From the cell containing the given text, extract its center point as [x, y] coordinate. 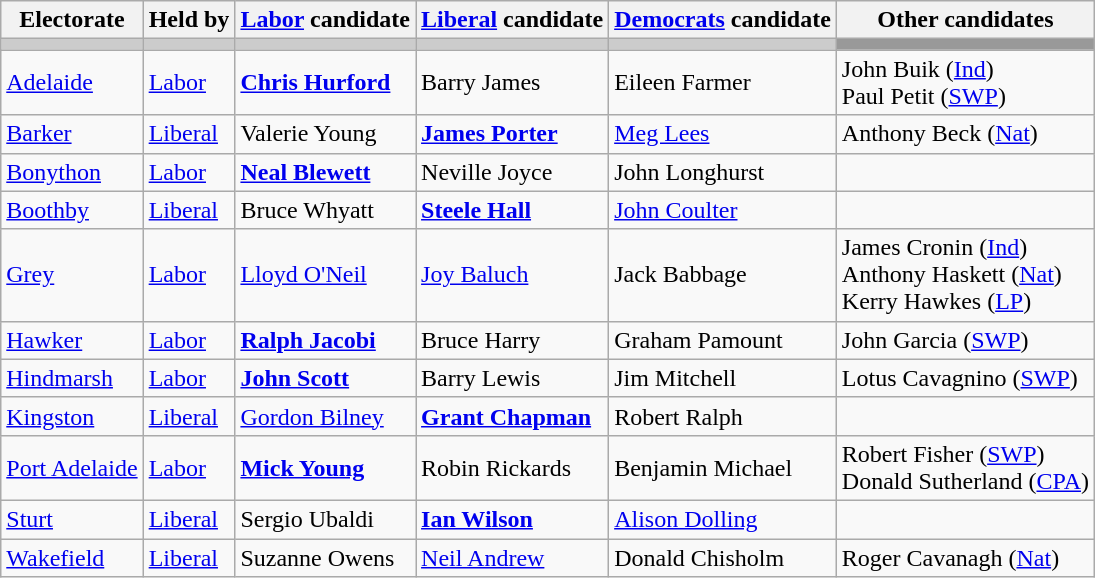
Sturt [72, 519]
Joy Baluch [512, 275]
Liberal candidate [512, 20]
John Scott [326, 378]
Steele Hall [512, 210]
Kingston [72, 416]
Robin Rickards [512, 468]
Neal Blewett [326, 172]
Grey [72, 275]
Mick Young [326, 468]
Other candidates [965, 20]
Meg Lees [723, 134]
Democrats candidate [723, 20]
Electorate [72, 20]
James Cronin (Ind)Anthony Haskett (Nat)Kerry Hawkes (LP) [965, 275]
Wakefield [72, 557]
Lotus Cavagnino (SWP) [965, 378]
Anthony Beck (Nat) [965, 134]
Barry James [512, 82]
Neil Andrew [512, 557]
Boothby [72, 210]
Hindmarsh [72, 378]
Sergio Ubaldi [326, 519]
Barker [72, 134]
Jack Babbage [723, 275]
John Buik (Ind)Paul Petit (SWP) [965, 82]
Ralph Jacobi [326, 340]
Roger Cavanagh (Nat) [965, 557]
Grant Chapman [512, 416]
John Coulter [723, 210]
Adelaide [72, 82]
James Porter [512, 134]
Robert Fisher (SWP)Donald Sutherland (CPA) [965, 468]
Gordon Bilney [326, 416]
Labor candidate [326, 20]
Robert Ralph [723, 416]
Ian Wilson [512, 519]
Lloyd O'Neil [326, 275]
Chris Hurford [326, 82]
Neville Joyce [512, 172]
Valerie Young [326, 134]
Suzanne Owens [326, 557]
Port Adelaide [72, 468]
Held by [189, 20]
John Longhurst [723, 172]
Eileen Farmer [723, 82]
Benjamin Michael [723, 468]
Barry Lewis [512, 378]
John Garcia (SWP) [965, 340]
Graham Pamount [723, 340]
Hawker [72, 340]
Alison Dolling [723, 519]
Bruce Whyatt [326, 210]
Jim Mitchell [723, 378]
Bruce Harry [512, 340]
Bonython [72, 172]
Donald Chisholm [723, 557]
